Return the [x, y] coordinate for the center point of the cell that contains the specified text.  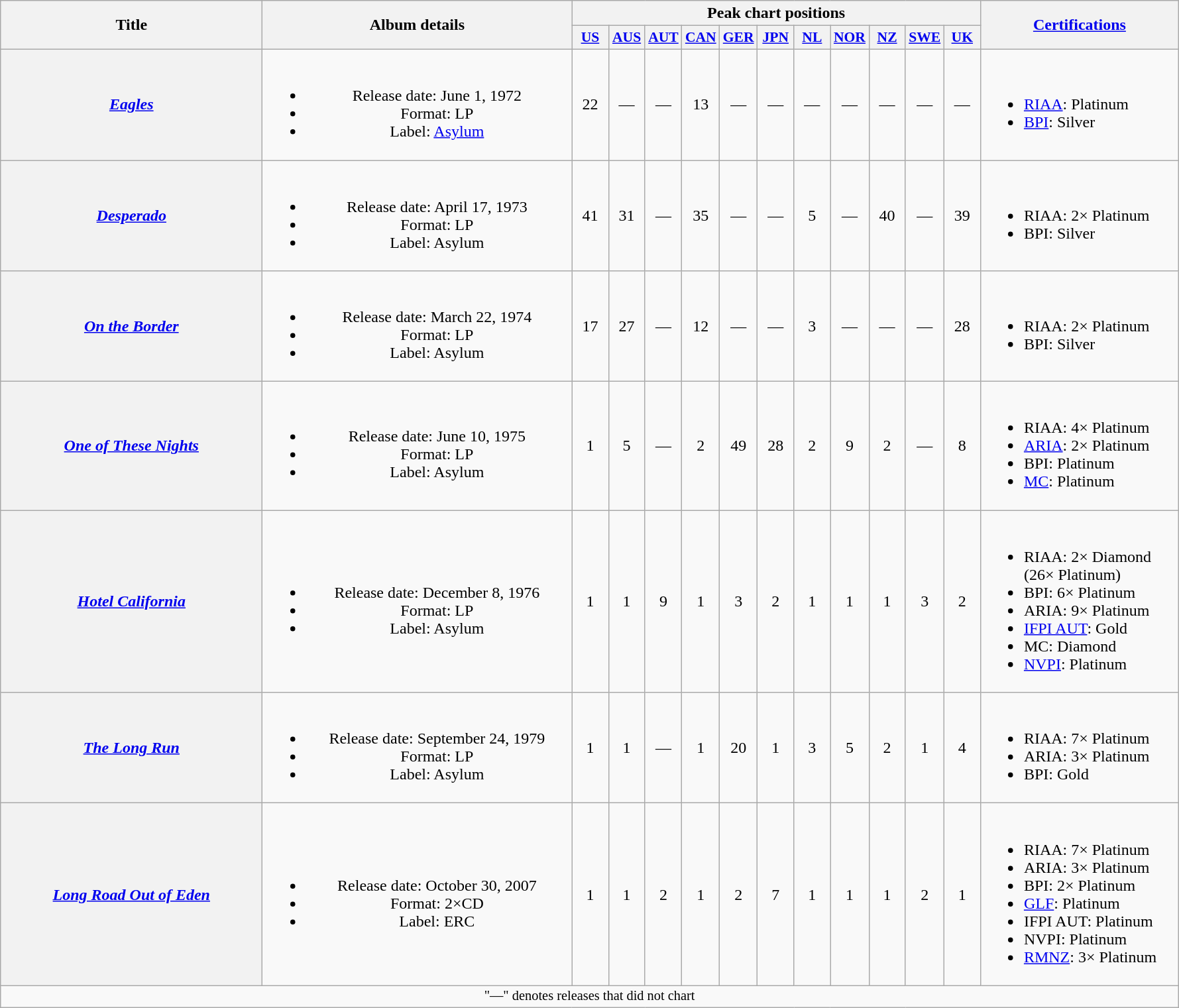
Release date: March 22, 1974Format: LPLabel: Asylum [418, 326]
Release date: April 17, 1973Format: LPLabel: Asylum [418, 216]
AUT [663, 38]
AUS [627, 38]
JPN [775, 38]
RIAA: 2× Diamond (26× Platinum)BPI: 6× PlatinumARIA: 9× PlatinumIFPI AUT: GoldMC: Diamond NVPI: Platinum [1079, 602]
31 [627, 216]
NL [813, 38]
7 [775, 895]
Release date: September 24, 1979Format: LPLabel: Asylum [418, 748]
41 [590, 216]
RIAA: 7× PlatinumARIA: 3× PlatinumBPI: 2× PlatinumGLF: PlatinumIFPI AUT: PlatinumNVPI: PlatinumRMNZ: 3× Platinum [1079, 895]
On the Border [131, 326]
Release date: December 8, 1976Format: LPLabel: Asylum [418, 602]
49 [738, 446]
RIAA: 4× PlatinumARIA: 2× PlatinumBPI: PlatinumMC: Platinum [1079, 446]
SWE [925, 38]
40 [887, 216]
RIAA: PlatinumBPI: Silver [1079, 105]
22 [590, 105]
35 [701, 216]
Album details [418, 25]
Release date: June 10, 1975Format: LPLabel: Asylum [418, 446]
Hotel California [131, 602]
13 [701, 105]
4 [962, 748]
One of These Nights [131, 446]
RIAA: 7× PlatinumARIA: 3× PlatinumBPI: Gold [1079, 748]
NZ [887, 38]
39 [962, 216]
Certifications [1079, 25]
27 [627, 326]
The Long Run [131, 748]
Release date: June 1, 1972Format: LPLabel: Asylum [418, 105]
NOR [850, 38]
Release date: October 30, 2007Format: 2×CDLabel: ERC [418, 895]
CAN [701, 38]
17 [590, 326]
GER [738, 38]
Peak chart positions [776, 13]
Eagles [131, 105]
8 [962, 446]
20 [738, 748]
Desperado [131, 216]
Title [131, 25]
US [590, 38]
UK [962, 38]
"—" denotes releases that did not chart [590, 997]
12 [701, 326]
Long Road Out of Eden [131, 895]
